Locate the cell with the specified text and output its [X, Y] center coordinate. 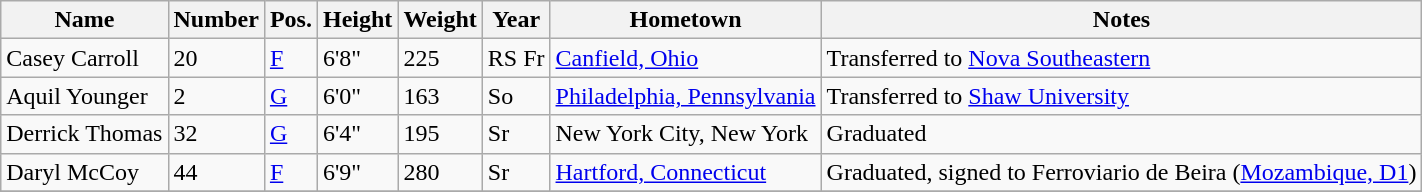
Pos. [290, 20]
2 [216, 96]
Number [216, 20]
195 [440, 134]
Philadelphia, Pennsylvania [686, 96]
Hometown [686, 20]
280 [440, 172]
Hartford, Connecticut [686, 172]
Transferred to Shaw University [1122, 96]
32 [216, 134]
6'9" [357, 172]
New York City, New York [686, 134]
Transferred to Nova Southeastern [1122, 58]
Aquil Younger [84, 96]
163 [440, 96]
Name [84, 20]
6'8" [357, 58]
Graduated [1122, 134]
Derrick Thomas [84, 134]
Height [357, 20]
Notes [1122, 20]
6'4" [357, 134]
20 [216, 58]
Canfield, Ohio [686, 58]
So [516, 96]
RS Fr [516, 58]
44 [216, 172]
Graduated, signed to Ferroviario de Beira (Mozambique, D1) [1122, 172]
Weight [440, 20]
Year [516, 20]
Daryl McCoy [84, 172]
225 [440, 58]
6'0" [357, 96]
Casey Carroll [84, 58]
